Extract the (X, Y) coordinate from the center of the cell holding the provided text.  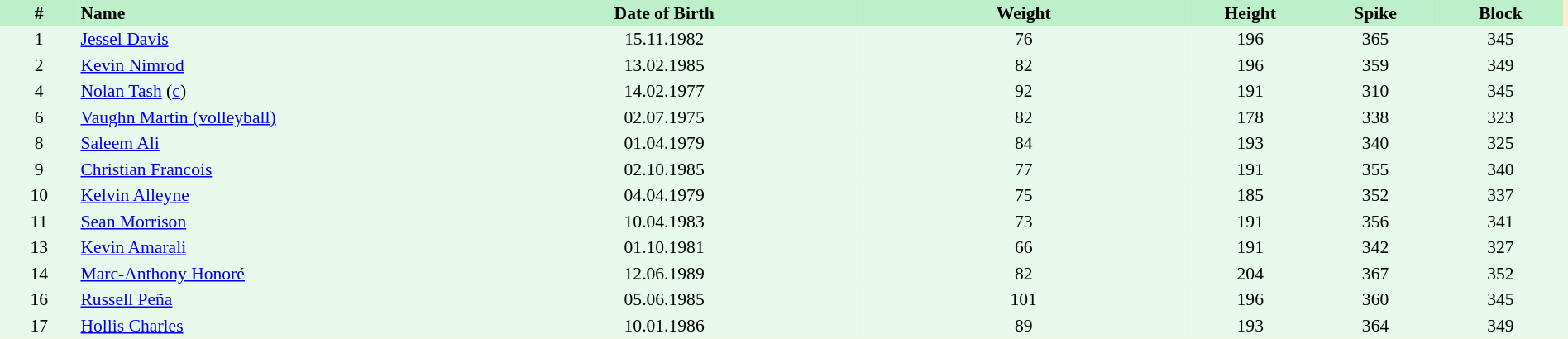
13.02.1985 (664, 65)
Nolan Tash (c) (273, 91)
341 (1500, 222)
310 (1374, 91)
01.10.1981 (664, 248)
Russell Peña (273, 299)
05.06.1985 (664, 299)
337 (1500, 195)
365 (1374, 40)
Sean Morrison (273, 222)
Jessel Davis (273, 40)
4 (39, 91)
Spike (1374, 13)
Saleem Ali (273, 144)
323 (1500, 117)
356 (1374, 222)
02.10.1985 (664, 169)
# (39, 13)
342 (1374, 248)
8 (39, 144)
Date of Birth (664, 13)
16 (39, 299)
92 (1024, 91)
178 (1250, 117)
12.06.1989 (664, 274)
Marc-Anthony Honoré (273, 274)
Kelvin Alleyne (273, 195)
Vaughn Martin (volleyball) (273, 117)
77 (1024, 169)
Christian Francois (273, 169)
14 (39, 274)
367 (1374, 274)
1 (39, 40)
364 (1374, 326)
04.04.1979 (664, 195)
9 (39, 169)
Weight (1024, 13)
Name (273, 13)
14.02.1977 (664, 91)
01.04.1979 (664, 144)
2 (39, 65)
02.07.1975 (664, 117)
185 (1250, 195)
360 (1374, 299)
17 (39, 326)
325 (1500, 144)
10.04.1983 (664, 222)
338 (1374, 117)
11 (39, 222)
75 (1024, 195)
84 (1024, 144)
66 (1024, 248)
Kevin Nimrod (273, 65)
Height (1250, 13)
89 (1024, 326)
355 (1374, 169)
76 (1024, 40)
101 (1024, 299)
6 (39, 117)
327 (1500, 248)
10.01.1986 (664, 326)
73 (1024, 222)
Hollis Charles (273, 326)
Kevin Amarali (273, 248)
359 (1374, 65)
204 (1250, 274)
13 (39, 248)
10 (39, 195)
15.11.1982 (664, 40)
Block (1500, 13)
